Detect which cell encompasses the target text, then output its (X, Y) center coordinate. 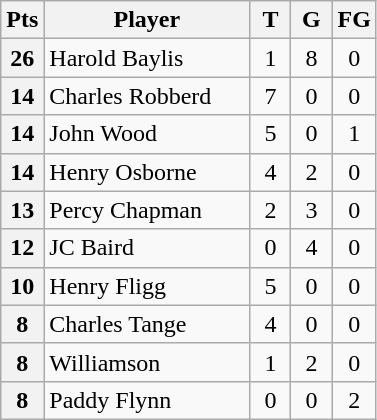
FG (354, 20)
T (270, 20)
Paddy Flynn (147, 400)
JC Baird (147, 248)
G (312, 20)
Percy Chapman (147, 210)
3 (312, 210)
Henry Osborne (147, 172)
10 (22, 286)
Harold Baylis (147, 58)
John Wood (147, 134)
Williamson (147, 362)
13 (22, 210)
Charles Robberd (147, 96)
7 (270, 96)
Pts (22, 20)
26 (22, 58)
12 (22, 248)
Charles Tange (147, 324)
Henry Fligg (147, 286)
Player (147, 20)
